Detect which cell encompasses the target text, then output its [x, y] center coordinate. 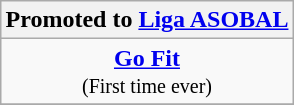
Promoted to Liga ASOBAL [147, 20]
Go Fit(First time ever) [147, 72]
